Capture the cell that displays the provided text and extract its [X, Y] central coordinate. 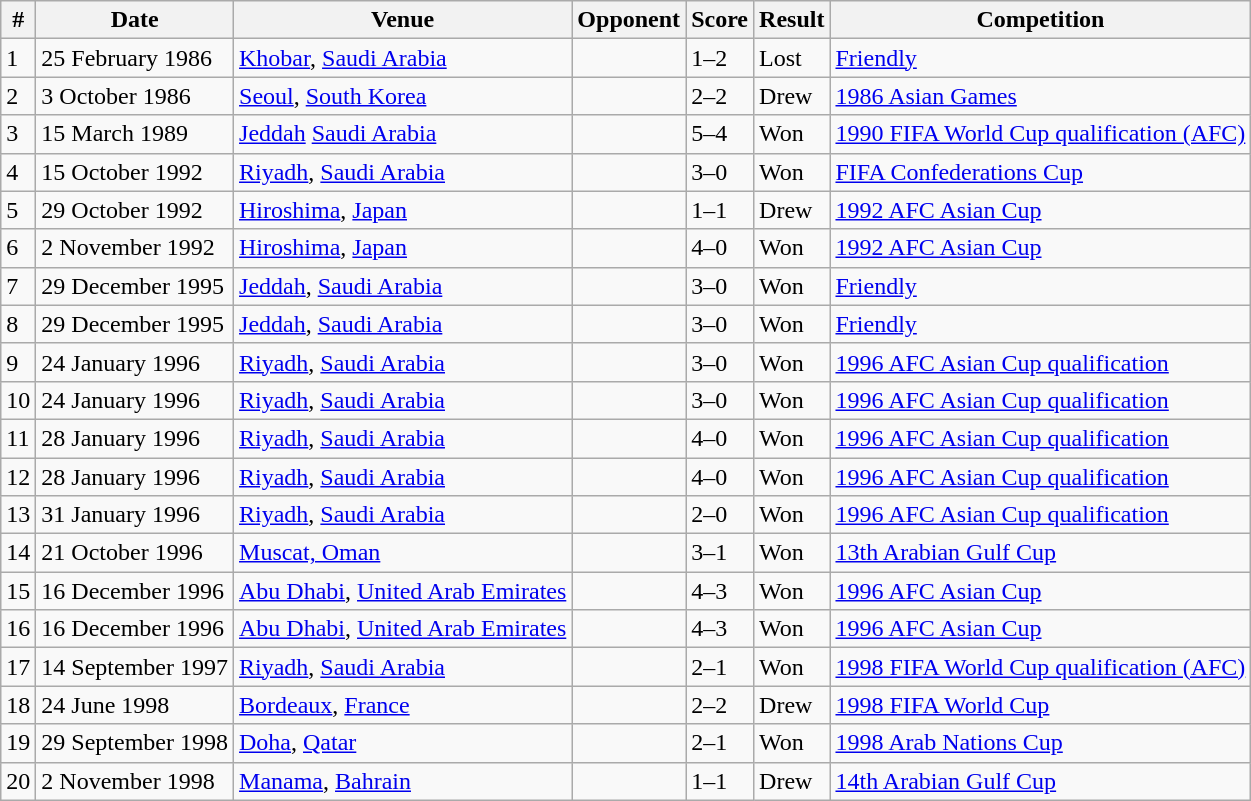
Score [720, 20]
25 February 1986 [135, 58]
15 [18, 591]
Manama, Bahrain [403, 781]
Bordeaux, France [403, 705]
6 [18, 248]
Khobar, Saudi Arabia [403, 58]
18 [18, 705]
10 [18, 400]
Venue [403, 20]
Jeddah Saudi Arabia [403, 134]
16 [18, 629]
24 June 1998 [135, 705]
13th Arabian Gulf Cup [1040, 553]
29 September 1998 [135, 743]
Seoul, South Korea [403, 96]
9 [18, 362]
3–1 [720, 553]
1998 Arab Nations Cup [1040, 743]
Doha, Qatar [403, 743]
Lost [792, 58]
12 [18, 477]
1–2 [720, 58]
Result [792, 20]
Date [135, 20]
2 [18, 96]
FIFA Confederations Cup [1040, 172]
1986 Asian Games [1040, 96]
1 [18, 58]
2 November 1992 [135, 248]
1990 FIFA World Cup qualification (AFC) [1040, 134]
Muscat, Oman [403, 553]
15 October 1992 [135, 172]
13 [18, 515]
2–0 [720, 515]
Competition [1040, 20]
11 [18, 438]
3 [18, 134]
5–4 [720, 134]
20 [18, 781]
1998 FIFA World Cup qualification (AFC) [1040, 667]
Opponent [629, 20]
7 [18, 286]
29 October 1992 [135, 210]
19 [18, 743]
# [18, 20]
14 [18, 553]
21 October 1996 [135, 553]
17 [18, 667]
14 September 1997 [135, 667]
5 [18, 210]
31 January 1996 [135, 515]
15 March 1989 [135, 134]
2 November 1998 [135, 781]
8 [18, 324]
14th Arabian Gulf Cup [1040, 781]
1998 FIFA World Cup [1040, 705]
4 [18, 172]
3 October 1986 [135, 96]
